Capture the cell that displays the provided text and extract its (x, y) central coordinate. 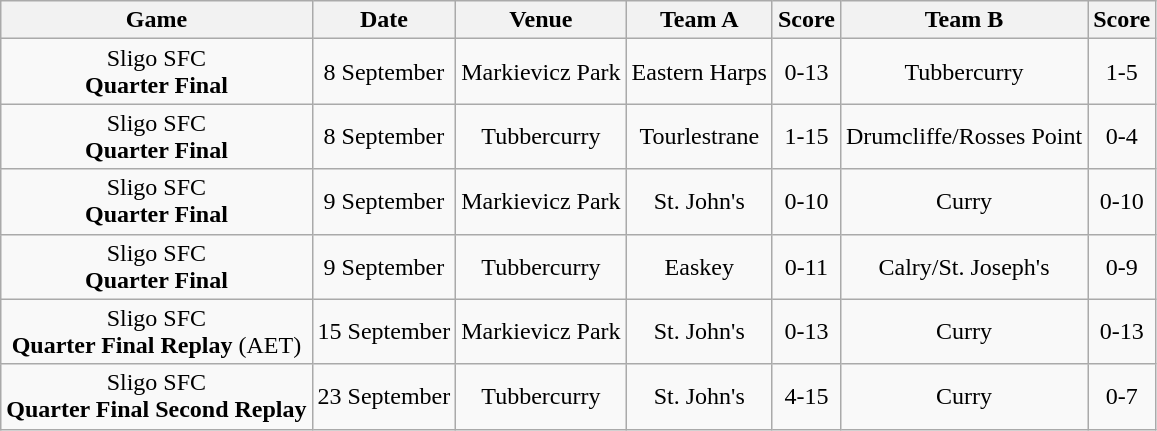
1-15 (806, 136)
Game (156, 20)
Sligo SFCQuarter Final Second Replay (156, 396)
Venue (541, 20)
0-7 (1122, 396)
4-15 (806, 396)
1-5 (1122, 72)
Date (384, 20)
Team B (964, 20)
23 September (384, 396)
0-11 (806, 266)
Easkey (699, 266)
Team A (699, 20)
Calry/St. Joseph's (964, 266)
Drumcliffe/Rosses Point (964, 136)
0-4 (1122, 136)
15 September (384, 332)
Eastern Harps (699, 72)
0-9 (1122, 266)
Sligo SFCQuarter Final Replay (AET) (156, 332)
Tourlestrane (699, 136)
